Return [x, y] of the center of cell containing provided text 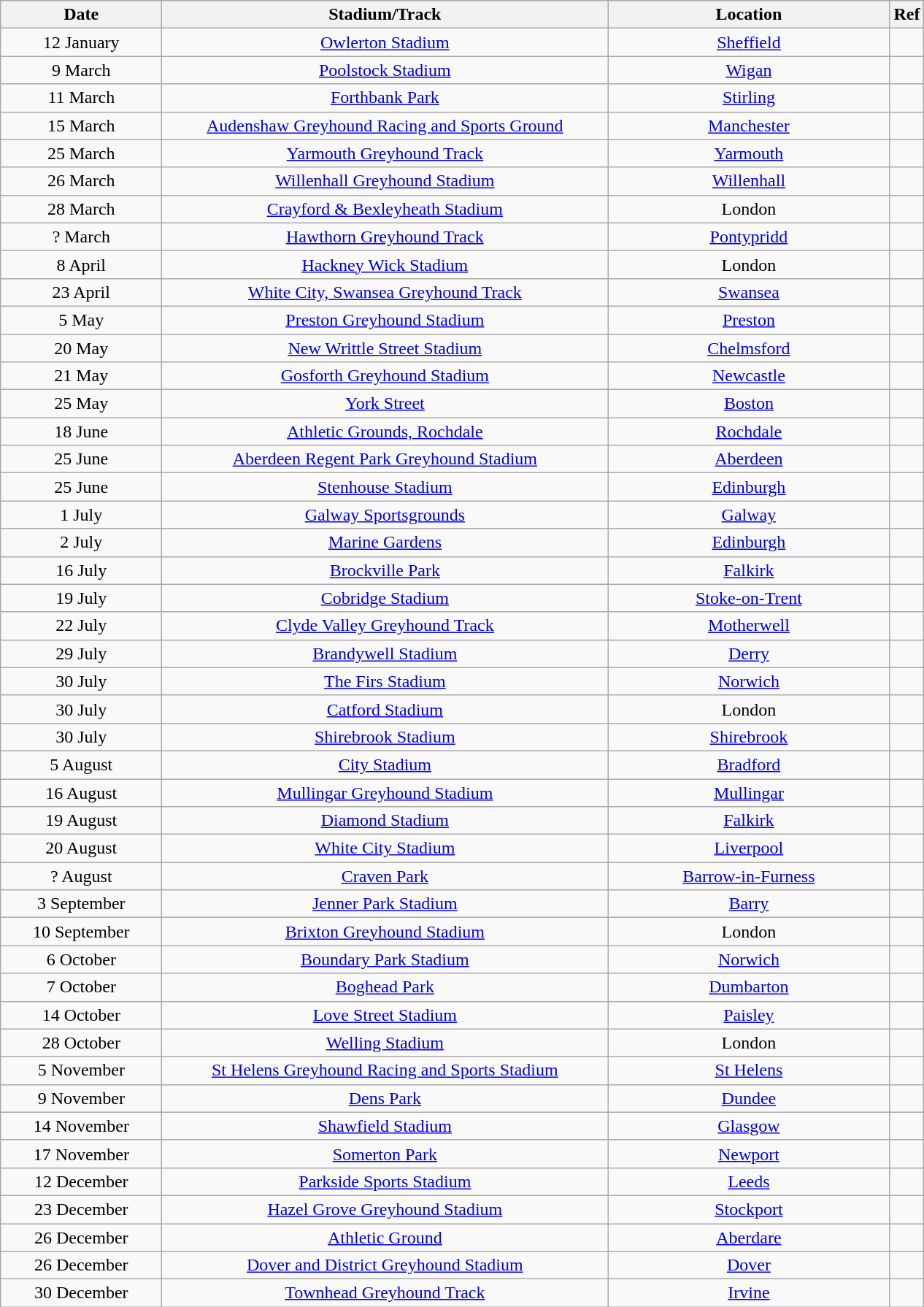
Owlerton Stadium [385, 42]
Dover [749, 1265]
8 April [82, 264]
Dover and District Greyhound Stadium [385, 1265]
16 August [82, 792]
White City Stadium [385, 848]
Boghead Park [385, 987]
Location [749, 15]
Townhead Greyhound Track [385, 1293]
Date [82, 15]
25 March [82, 153]
Preston Greyhound Stadium [385, 320]
Love Street Stadium [385, 1015]
Galway [749, 515]
16 July [82, 570]
Wigan [749, 70]
19 July [82, 598]
Clyde Valley Greyhound Track [385, 626]
Cobridge Stadium [385, 598]
21 May [82, 376]
2 July [82, 543]
Mullingar Greyhound Stadium [385, 792]
28 March [82, 209]
Leeds [749, 1181]
Stockport [749, 1209]
1 July [82, 515]
New Writtle Street Stadium [385, 348]
Aberdeen Regent Park Greyhound Stadium [385, 459]
Marine Gardens [385, 543]
York Street [385, 404]
Stoke-on-Trent [749, 598]
Hazel Grove Greyhound Stadium [385, 1209]
7 October [82, 987]
12 January [82, 42]
10 September [82, 932]
? August [82, 876]
25 May [82, 404]
5 November [82, 1070]
Galway Sportsgrounds [385, 515]
Mullingar [749, 792]
Aberdare [749, 1238]
Shawfield Stadium [385, 1126]
20 May [82, 348]
Barry [749, 904]
23 December [82, 1209]
22 July [82, 626]
Preston [749, 320]
12 December [82, 1181]
6 October [82, 959]
20 August [82, 848]
White City, Swansea Greyhound Track [385, 292]
Sheffield [749, 42]
Catford Stadium [385, 709]
The Firs Stadium [385, 681]
Forthbank Park [385, 98]
Manchester [749, 126]
Craven Park [385, 876]
9 March [82, 70]
Hawthorn Greyhound Track [385, 237]
Stirling [749, 98]
9 November [82, 1098]
18 June [82, 432]
St Helens Greyhound Racing and Sports Stadium [385, 1070]
Chelmsford [749, 348]
14 October [82, 1015]
Brandywell Stadium [385, 653]
Rochdale [749, 432]
St Helens [749, 1070]
Shirebrook [749, 737]
Audenshaw Greyhound Racing and Sports Ground [385, 126]
26 March [82, 181]
Glasgow [749, 1126]
Dumbarton [749, 987]
Brockville Park [385, 570]
Newcastle [749, 376]
Irvine [749, 1293]
Brixton Greyhound Stadium [385, 932]
28 October [82, 1043]
Athletic Ground [385, 1238]
Hackney Wick Stadium [385, 264]
Somerton Park [385, 1154]
Welling Stadium [385, 1043]
Ref [906, 15]
Crayford & Bexleyheath Stadium [385, 209]
14 November [82, 1126]
17 November [82, 1154]
Paisley [749, 1015]
? March [82, 237]
Willenhall Greyhound Stadium [385, 181]
Pontypridd [749, 237]
Dens Park [385, 1098]
Liverpool [749, 848]
Jenner Park Stadium [385, 904]
11 March [82, 98]
Willenhall [749, 181]
Newport [749, 1154]
Motherwell [749, 626]
City Stadium [385, 764]
Boston [749, 404]
Gosforth Greyhound Stadium [385, 376]
Dundee [749, 1098]
Swansea [749, 292]
Yarmouth Greyhound Track [385, 153]
Boundary Park Stadium [385, 959]
5 May [82, 320]
29 July [82, 653]
Parkside Sports Stadium [385, 1181]
Aberdeen [749, 459]
Barrow-in-Furness [749, 876]
23 April [82, 292]
3 September [82, 904]
Athletic Grounds, Rochdale [385, 432]
Stadium/Track [385, 15]
Stenhouse Stadium [385, 487]
19 August [82, 821]
Yarmouth [749, 153]
30 December [82, 1293]
15 March [82, 126]
Diamond Stadium [385, 821]
5 August [82, 764]
Shirebrook Stadium [385, 737]
Derry [749, 653]
Poolstock Stadium [385, 70]
Bradford [749, 764]
